Capture the cell that displays the provided text and extract its (X, Y) central coordinate. 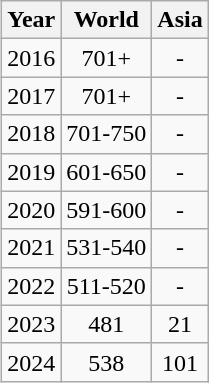
Asia (180, 20)
2021 (32, 248)
2023 (32, 324)
2022 (32, 286)
601-650 (106, 172)
2018 (32, 134)
701-750 (106, 134)
481 (106, 324)
511-520 (106, 286)
2019 (32, 172)
101 (180, 362)
2024 (32, 362)
2016 (32, 58)
2020 (32, 210)
531-540 (106, 248)
538 (106, 362)
591-600 (106, 210)
2017 (32, 96)
World (106, 20)
21 (180, 324)
Year (32, 20)
